Scan for the cell matching the given text and deliver its (X, Y) coordinate at center. 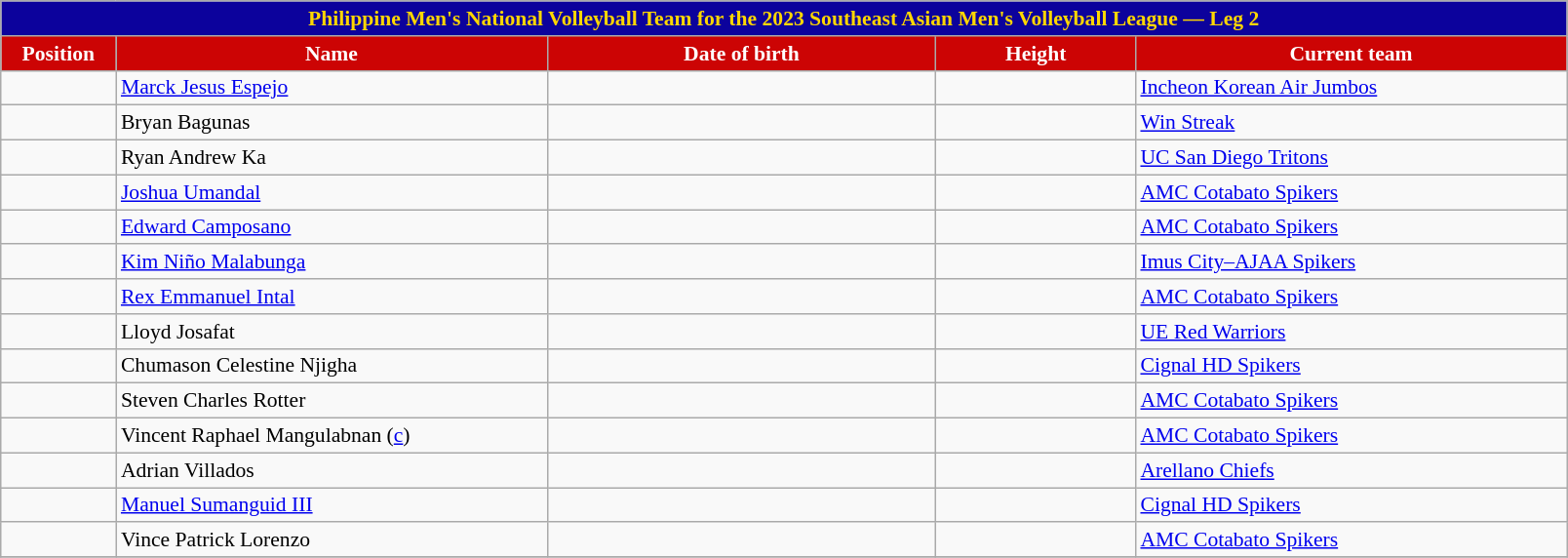
Rex Emmanuel Intal (332, 297)
Marck Jesus Espejo (332, 88)
Imus City–AJAA Spikers (1351, 262)
Joshua Umandal (332, 192)
Manuel Sumanguid III (332, 505)
UC San Diego Tritons (1351, 158)
Lloyd Josafat (332, 332)
Bryan Bagunas (332, 123)
Kim Niño Malabunga (332, 262)
Height (1036, 54)
UE Red Warriors (1351, 332)
Ryan Andrew Ka (332, 158)
Arellano Chiefs (1351, 470)
Incheon Korean Air Jumbos (1351, 88)
Chumason Celestine Njigha (332, 366)
Date of birth (741, 54)
Philippine Men's National Volleyball Team for the 2023 Southeast Asian Men's Volleyball League — Leg 2 (784, 19)
Win Streak (1351, 123)
Steven Charles Rotter (332, 401)
Position (59, 54)
Vince Patrick Lorenzo (332, 540)
Name (332, 54)
Edward Camposano (332, 227)
Adrian Villados (332, 470)
Vincent Raphael Mangulabnan (c) (332, 436)
Current team (1351, 54)
